For the text-containing cell, return its midpoint in [X, Y] coordinate format. 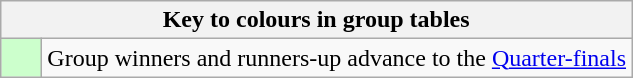
Group winners and runners-up advance to the Quarter-finals [337, 58]
Key to colours in group tables [316, 20]
